Identify which cell holds the provided text, then report its (x, y) central coordinate. 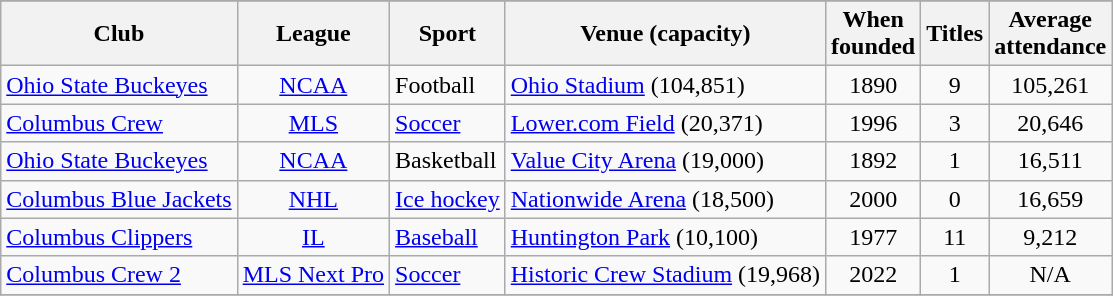
Historic Crew Stadium (19,968) (665, 275)
Columbus Blue Jackets (119, 199)
MLS Next Pro (313, 275)
Lower.com Field (20,371) (665, 123)
9 (955, 85)
Ice hockey (448, 199)
2000 (874, 199)
2022 (874, 275)
Columbus Crew (119, 123)
Huntington Park (10,100) (665, 237)
20,646 (1050, 123)
N/A (1050, 275)
Ohio Stadium (104,851) (665, 85)
IL (313, 237)
3 (955, 123)
1892 (874, 161)
9,212 (1050, 237)
Value City Arena (19,000) (665, 161)
Columbus Crew 2 (119, 275)
Sport (448, 34)
16,659 (1050, 199)
MLS (313, 123)
NHL (313, 199)
Football (448, 85)
0 (955, 199)
Club (119, 34)
Basketball (448, 161)
Titles (955, 34)
Average attendance (1050, 34)
Nationwide Arena (18,500) (665, 199)
Venue (capacity) (665, 34)
1890 (874, 85)
105,261 (1050, 85)
Baseball (448, 237)
1977 (874, 237)
When founded (874, 34)
11 (955, 237)
16,511 (1050, 161)
League (313, 34)
1996 (874, 123)
Columbus Clippers (119, 237)
